Search for the cell housing the specified text and yield its (x, y) center coordinate. 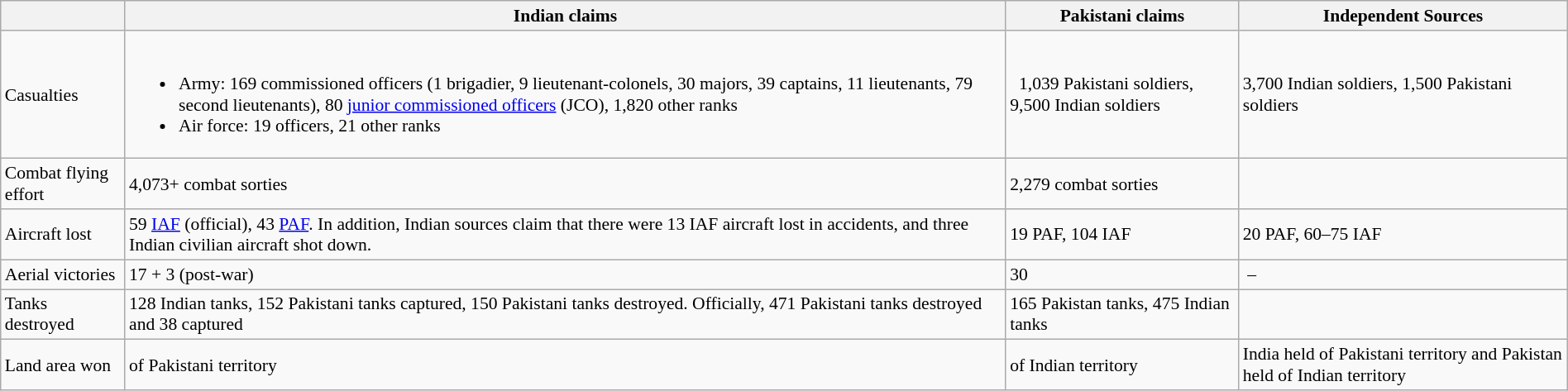
of Indian territory (1122, 365)
17 + 3 (post-war) (566, 274)
Independent Sources (1403, 16)
Aerial victories (63, 274)
Aircraft lost (63, 235)
India held of Pakistani territory and Pakistan held of Indian territory (1403, 365)
3,700 Indian soldiers, 1,500 Pakistani soldiers (1403, 94)
1,039 Pakistani soldiers, 9,500 Indian soldiers (1122, 94)
– (1403, 274)
Combat flying effort (63, 184)
of Pakistani territory (566, 365)
19 PAF, 104 IAF (1122, 235)
128 Indian tanks, 152 Pakistani tanks captured, 150 Pakistani tanks destroyed. Officially, 471 Pakistani tanks destroyed and 38 captured (566, 314)
20 PAF, 60–75 IAF (1403, 235)
Pakistani claims (1122, 16)
2,279 combat sorties (1122, 184)
Land area won (63, 365)
4,073+ combat sorties (566, 184)
30 (1122, 274)
165 Pakistan tanks, 475 Indian tanks (1122, 314)
Indian claims (566, 16)
Casualties (63, 94)
Tanks destroyed (63, 314)
